Capture the cell that displays the provided text and extract its (X, Y) central coordinate. 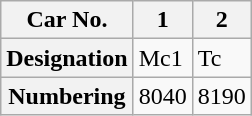
2 (222, 20)
1 (162, 20)
8190 (222, 96)
Numbering (67, 96)
Mc1 (162, 58)
8040 (162, 96)
Car No. (67, 20)
Designation (67, 58)
Tc (222, 58)
